Output the (x, y) coordinate of the center of the cell containing the given text.  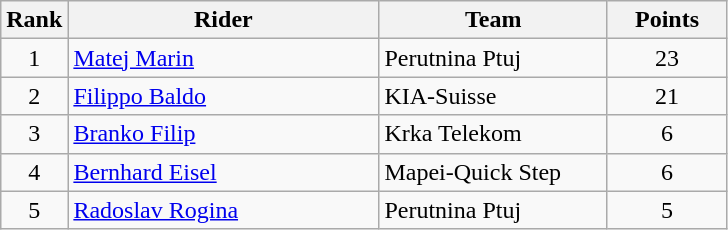
Radoslav Rogina (224, 210)
Team (494, 20)
1 (34, 58)
21 (666, 96)
Mapei-Quick Step (494, 172)
Matej Marin (224, 58)
23 (666, 58)
Branko Filip (224, 134)
Filippo Baldo (224, 96)
Rider (224, 20)
Krka Telekom (494, 134)
Bernhard Eisel (224, 172)
4 (34, 172)
Rank (34, 20)
KIA-Suisse (494, 96)
2 (34, 96)
Points (666, 20)
3 (34, 134)
